Locate the cell with the specified text and output its (x, y) center coordinate. 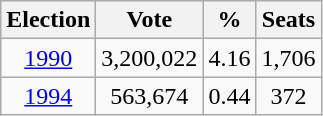
1,706 (288, 58)
% (230, 20)
563,674 (150, 96)
3,200,022 (150, 58)
4.16 (230, 58)
Vote (150, 20)
1990 (48, 58)
Seats (288, 20)
0.44 (230, 96)
1994 (48, 96)
372 (288, 96)
Election (48, 20)
